Capture the cell that displays the provided text and extract its [X, Y] central coordinate. 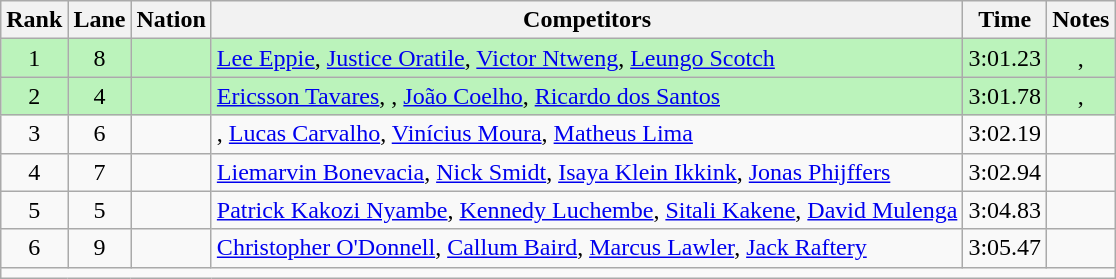
9 [100, 248]
8 [100, 58]
, Lucas Carvalho, Vinícius Moura, Matheus Lima [587, 134]
7 [100, 172]
2 [34, 96]
3:01.78 [1005, 96]
Time [1005, 20]
1 [34, 58]
Competitors [587, 20]
3:02.19 [1005, 134]
Notes [1081, 20]
Rank [34, 20]
3:02.94 [1005, 172]
Liemarvin Bonevacia, Nick Smidt, Isaya Klein Ikkink, Jonas Phijffers [587, 172]
Nation [171, 20]
Lane [100, 20]
Lee Eppie, Justice Oratile, Victor Ntweng, Leungo Scotch [587, 58]
Patrick Kakozi Nyambe, Kennedy Luchembe, Sitali Kakene, David Mulenga [587, 210]
3:05.47 [1005, 248]
3 [34, 134]
3:01.23 [1005, 58]
Ericsson Tavares, , João Coelho, Ricardo dos Santos [587, 96]
Christopher O'Donnell, Callum Baird, Marcus Lawler, Jack Raftery [587, 248]
3:04.83 [1005, 210]
